Capture the cell that displays the provided text and extract its [X, Y] central coordinate. 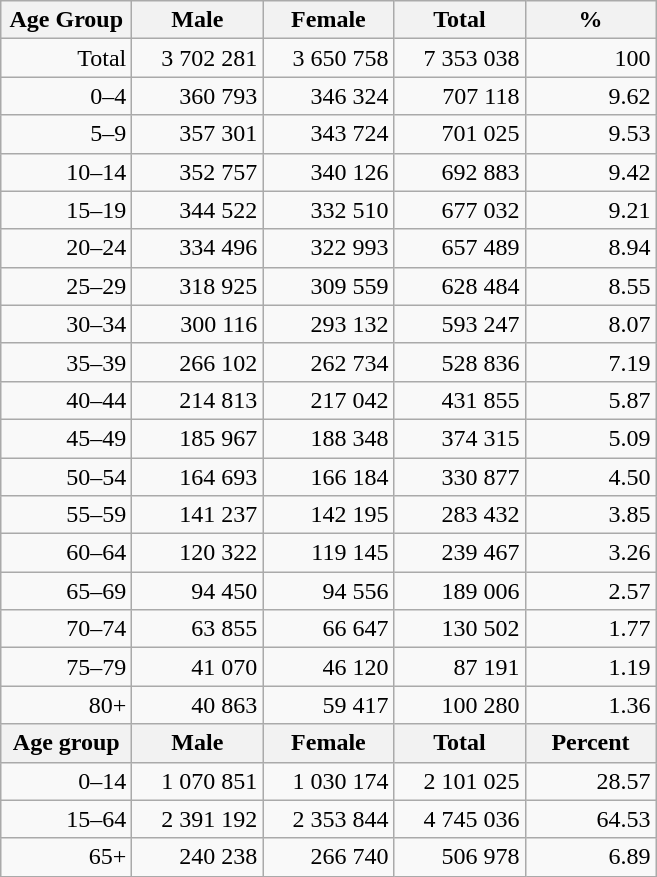
217 042 [328, 400]
657 489 [460, 248]
119 145 [328, 553]
30–34 [66, 324]
70–74 [66, 629]
506 978 [460, 857]
15–64 [66, 819]
185 967 [198, 438]
431 855 [460, 400]
164 693 [198, 477]
2 353 844 [328, 819]
141 237 [198, 515]
60–64 [66, 553]
63 855 [198, 629]
357 301 [198, 134]
25–29 [66, 286]
266 102 [198, 362]
346 324 [328, 96]
283 432 [460, 515]
41 070 [198, 667]
1.36 [590, 705]
340 126 [328, 172]
Age group [66, 743]
80+ [66, 705]
214 813 [198, 400]
692 883 [460, 172]
334 496 [198, 248]
94 450 [198, 591]
9.21 [590, 210]
3 702 281 [198, 58]
309 559 [328, 286]
40 863 [198, 705]
Age Group [66, 20]
4 745 036 [460, 819]
64.53 [590, 819]
100 [590, 58]
593 247 [460, 324]
20–24 [66, 248]
66 647 [328, 629]
189 006 [460, 591]
374 315 [460, 438]
% [590, 20]
5.09 [590, 438]
2 101 025 [460, 781]
318 925 [198, 286]
188 348 [328, 438]
360 793 [198, 96]
75–79 [66, 667]
Percent [590, 743]
528 836 [460, 362]
262 734 [328, 362]
343 724 [328, 134]
330 877 [460, 477]
352 757 [198, 172]
2 391 192 [198, 819]
40–44 [66, 400]
3.85 [590, 515]
240 238 [198, 857]
65+ [66, 857]
10–14 [66, 172]
45–49 [66, 438]
707 118 [460, 96]
628 484 [460, 286]
0–4 [66, 96]
3 650 758 [328, 58]
8.55 [590, 286]
322 993 [328, 248]
28.57 [590, 781]
15–19 [66, 210]
5.87 [590, 400]
8.94 [590, 248]
0–14 [66, 781]
293 132 [328, 324]
7.19 [590, 362]
3.26 [590, 553]
35–39 [66, 362]
1.77 [590, 629]
9.53 [590, 134]
65–69 [66, 591]
1 070 851 [198, 781]
1.19 [590, 667]
130 502 [460, 629]
46 120 [328, 667]
8.07 [590, 324]
9.62 [590, 96]
4.50 [590, 477]
332 510 [328, 210]
120 322 [198, 553]
239 467 [460, 553]
142 195 [328, 515]
9.42 [590, 172]
55–59 [66, 515]
7 353 038 [460, 58]
266 740 [328, 857]
87 191 [460, 667]
701 025 [460, 134]
1 030 174 [328, 781]
50–54 [66, 477]
6.89 [590, 857]
2.57 [590, 591]
100 280 [460, 705]
59 417 [328, 705]
300 116 [198, 324]
677 032 [460, 210]
166 184 [328, 477]
94 556 [328, 591]
5–9 [66, 134]
344 522 [198, 210]
